Return (X, Y) of the center of cell containing provided text 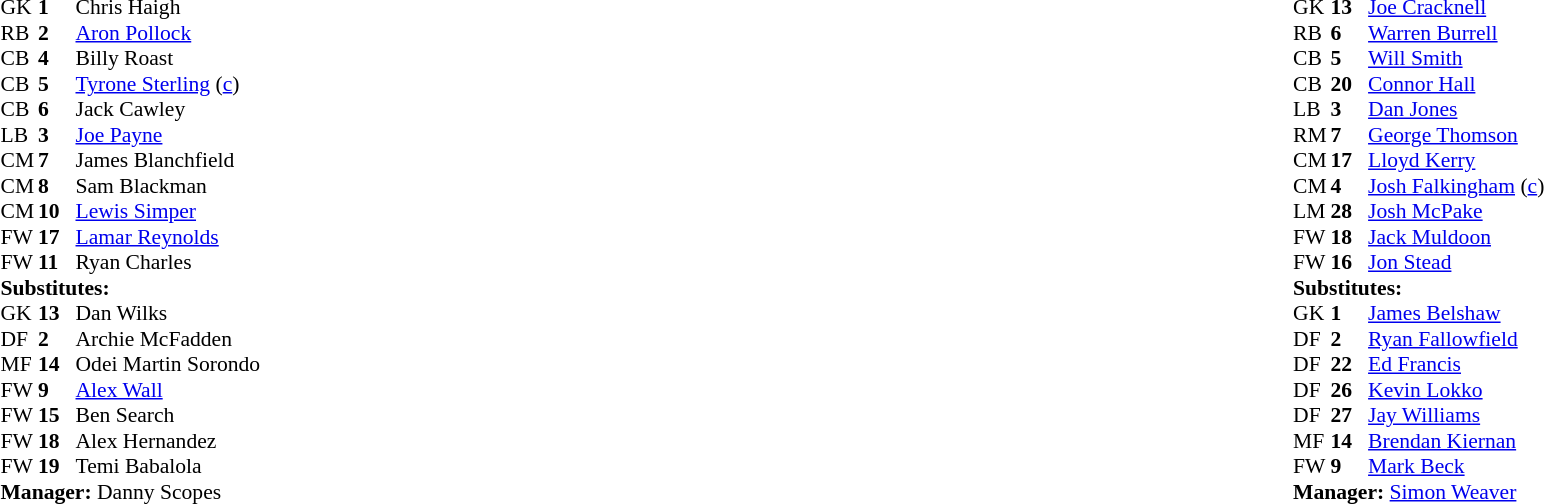
Odei Martin Sorondo (168, 365)
Jon Stead (1456, 263)
Josh Falkingham (c) (1456, 186)
Ryan Fallowfield (1456, 339)
James Blanchfield (168, 161)
Jay Williams (1456, 415)
Sam Blackman (168, 186)
Aron Pollock (168, 33)
20 (1350, 84)
11 (57, 263)
Ed Francis (1456, 365)
27 (1350, 415)
Dan Wilks (168, 313)
Josh McPake (1456, 211)
Lewis Simper (168, 211)
Temi Babalola (168, 467)
26 (1350, 390)
28 (1350, 211)
James Belshaw (1456, 313)
Ryan Charles (168, 263)
George Thomson (1456, 135)
15 (57, 415)
Kevin Lokko (1456, 390)
Tyrone Sterling (c) (168, 84)
Alex Hernandez (168, 441)
1 (1350, 313)
Mark Beck (1456, 467)
LM (1312, 211)
Jack Cawley (168, 109)
Lloyd Kerry (1456, 161)
Will Smith (1456, 59)
16 (1350, 263)
19 (57, 467)
Joe Payne (168, 135)
8 (57, 186)
10 (57, 211)
Lamar Reynolds (168, 237)
Warren Burrell (1456, 33)
Connor Hall (1456, 84)
Dan Jones (1456, 109)
Alex Wall (168, 390)
13 (57, 313)
RM (1312, 135)
Brendan Kiernan (1456, 441)
Archie McFadden (168, 339)
Ben Search (168, 415)
Jack Muldoon (1456, 237)
22 (1350, 365)
Billy Roast (168, 59)
